Return the (X, Y) coordinate for the center point of the cell that contains the specified text.  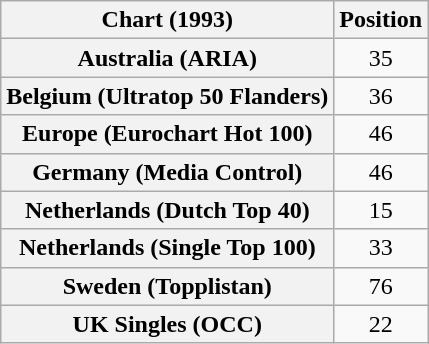
35 (381, 58)
36 (381, 96)
UK Singles (OCC) (168, 324)
Netherlands (Single Top 100) (168, 248)
Position (381, 20)
76 (381, 286)
Sweden (Topplistan) (168, 286)
Belgium (Ultratop 50 Flanders) (168, 96)
Chart (1993) (168, 20)
Netherlands (Dutch Top 40) (168, 210)
Europe (Eurochart Hot 100) (168, 134)
Germany (Media Control) (168, 172)
Australia (ARIA) (168, 58)
33 (381, 248)
22 (381, 324)
15 (381, 210)
